Scan for the cell matching the given text and deliver its (x, y) coordinate at center. 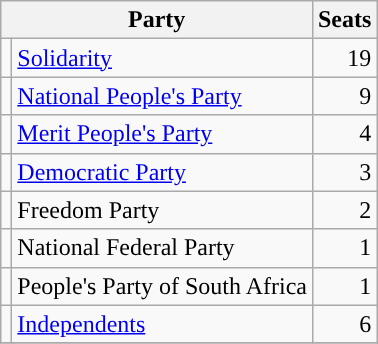
Party (157, 20)
Solidarity (162, 58)
Democratic Party (162, 172)
People's Party of South Africa (162, 286)
3 (344, 172)
Freedom Party (162, 210)
9 (344, 96)
2 (344, 210)
Seats (344, 20)
Merit People's Party (162, 134)
National Federal Party (162, 248)
6 (344, 324)
4 (344, 134)
Independents (162, 324)
National People's Party (162, 96)
19 (344, 58)
